Detect which cell encompasses the target text, then output its [X, Y] center coordinate. 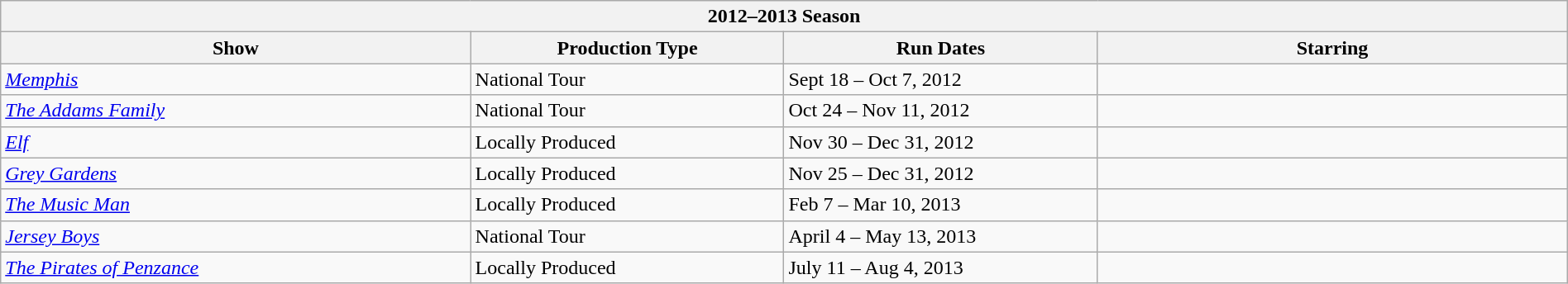
Jersey Boys [236, 236]
The Addams Family [236, 111]
Production Type [627, 48]
Nov 30 – Dec 31, 2012 [941, 142]
The Music Man [236, 205]
Show [236, 48]
April 4 – May 13, 2013 [941, 236]
July 11 – Aug 4, 2013 [941, 267]
The Pirates of Penzance [236, 267]
Sept 18 – Oct 7, 2012 [941, 79]
2012–2013 Season [784, 17]
Memphis [236, 79]
Run Dates [941, 48]
Elf [236, 142]
Nov 25 – Dec 31, 2012 [941, 173]
Feb 7 – Mar 10, 2013 [941, 205]
Oct 24 – Nov 11, 2012 [941, 111]
Starring [1332, 48]
Grey Gardens [236, 173]
